Find where the given text appears and provide that cell's center as [x, y] coordinate. 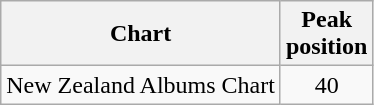
Chart [141, 34]
40 [326, 85]
New Zealand Albums Chart [141, 85]
Peakposition [326, 34]
